From the cell containing the given text, extract its center point as (X, Y) coordinate. 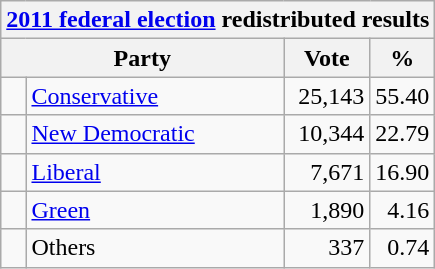
25,143 (327, 96)
Liberal (155, 172)
Green (155, 210)
55.40 (402, 96)
0.74 (402, 248)
2011 federal election redistributed results (218, 20)
16.90 (402, 172)
1,890 (327, 210)
4.16 (402, 210)
% (402, 58)
7,671 (327, 172)
Vote (327, 58)
Conservative (155, 96)
10,344 (327, 134)
337 (327, 248)
Party (142, 58)
Others (155, 248)
New Democratic (155, 134)
22.79 (402, 134)
